Determine the [X, Y] coordinate at the center of the cell enclosing the given text.  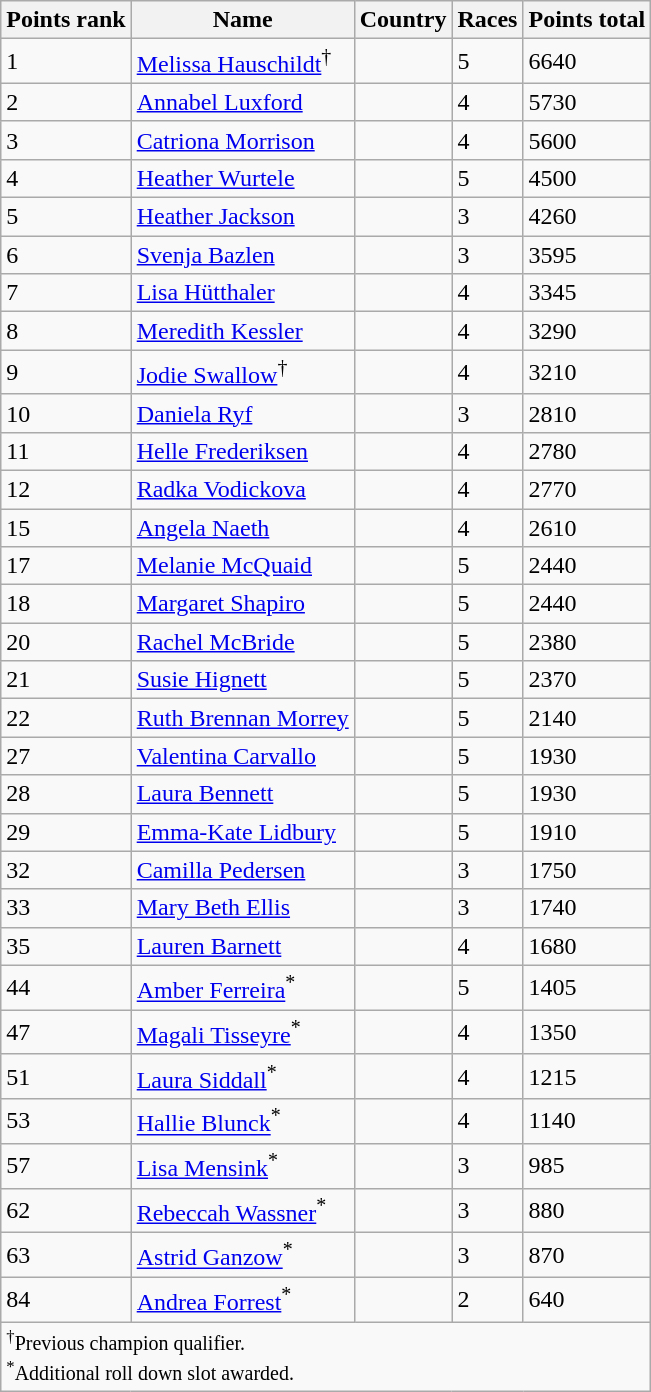
Magali Tisseyre* [242, 1032]
Laura Siddall* [242, 1076]
Ruth Brennan Morrey [242, 718]
2780 [587, 451]
7 [66, 293]
Annabel Luxford [242, 102]
6640 [587, 62]
Laura Bennett [242, 794]
Melissa Hauschildt† [242, 62]
Radka Vodickova [242, 489]
1740 [587, 908]
17 [66, 566]
27 [66, 756]
Daniela Ryf [242, 413]
1 [66, 62]
Heather Jackson [242, 217]
Melanie McQuaid [242, 566]
5730 [587, 102]
3290 [587, 331]
Andrea Forrest* [242, 1300]
Mary Beth Ellis [242, 908]
Helle Frederiksen [242, 451]
57 [66, 1166]
Camilla Pedersen [242, 870]
Lisa Mensink* [242, 1166]
4500 [587, 178]
6 [66, 255]
Races [488, 20]
Svenja Bazlen [242, 255]
10 [66, 413]
28 [66, 794]
Amber Ferreira* [242, 988]
Meredith Kessler [242, 331]
1405 [587, 988]
Susie Hignett [242, 680]
Heather Wurtele [242, 178]
Rachel McBride [242, 642]
63 [66, 1256]
1215 [587, 1076]
21 [66, 680]
870 [587, 1256]
4260 [587, 217]
18 [66, 604]
Emma-Kate Lidbury [242, 832]
47 [66, 1032]
3210 [587, 372]
Points total [587, 20]
Jodie Swallow† [242, 372]
20 [66, 642]
Astrid Ganzow* [242, 1256]
2770 [587, 489]
Lisa Hütthaler [242, 293]
2380 [587, 642]
Rebeccah Wassner* [242, 1210]
640 [587, 1300]
3345 [587, 293]
Margaret Shapiro [242, 604]
2370 [587, 680]
Hallie Blunck* [242, 1122]
35 [66, 946]
29 [66, 832]
51 [66, 1076]
1140 [587, 1122]
2610 [587, 528]
53 [66, 1122]
3595 [587, 255]
1350 [587, 1032]
9 [66, 372]
15 [66, 528]
11 [66, 451]
84 [66, 1300]
Valentina Carvallo [242, 756]
8 [66, 331]
5600 [587, 140]
880 [587, 1210]
12 [66, 489]
62 [66, 1210]
Catriona Morrison [242, 140]
985 [587, 1166]
2810 [587, 413]
Country [403, 20]
Name [242, 20]
1750 [587, 870]
Lauren Barnett [242, 946]
Angela Naeth [242, 528]
†Previous champion qualifier. *Additional roll down slot awarded. [326, 1356]
22 [66, 718]
Points rank [66, 20]
1680 [587, 946]
44 [66, 988]
2140 [587, 718]
1910 [587, 832]
33 [66, 908]
32 [66, 870]
